Search for the cell housing the specified text and yield its (X, Y) center coordinate. 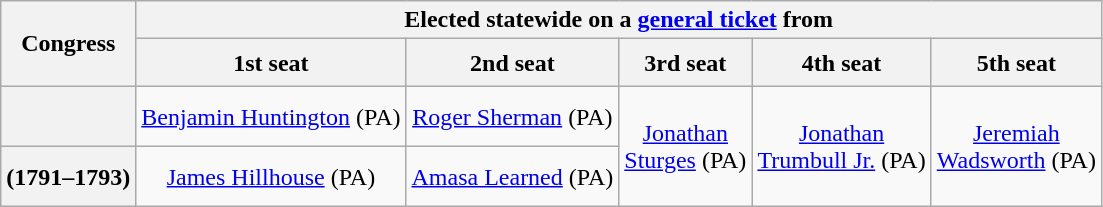
Amasa Learned (PA) (512, 177)
4th seat (842, 63)
JonathanSturges (PA) (686, 147)
Elected statewide on a general ticket from (619, 20)
James Hillhouse (PA) (271, 177)
Congress (68, 44)
5th seat (1016, 63)
JeremiahWadsworth (PA) (1016, 147)
JonathanTrumbull Jr. (PA) (842, 147)
2nd seat (512, 63)
3rd seat (686, 63)
Benjamin Huntington (PA) (271, 117)
1st seat (271, 63)
(1791–1793) (68, 177)
Roger Sherman (PA) (512, 117)
